Return (X, Y) of the center of cell containing provided text 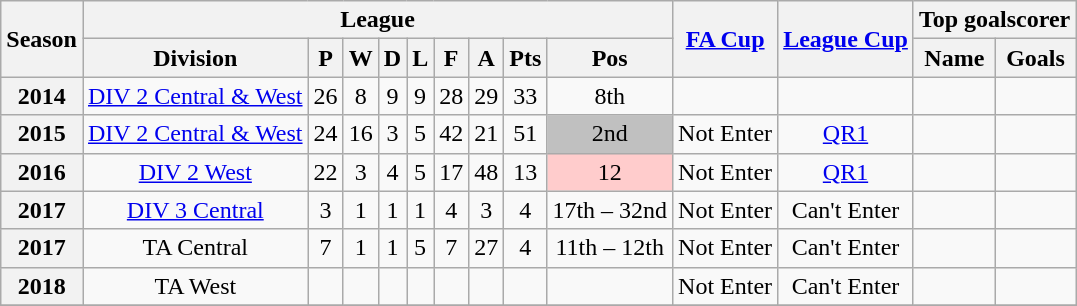
28 (452, 96)
33 (526, 96)
8th (610, 96)
Season (42, 39)
League Cup (846, 39)
11th – 12th (610, 248)
Goals (1035, 58)
42 (452, 134)
12 (610, 172)
TA West (195, 286)
26 (326, 96)
DIV 3 Central (195, 210)
TA Central (195, 248)
Top goalscorer (994, 20)
Division (195, 58)
21 (486, 134)
8 (360, 96)
48 (486, 172)
FA Cup (726, 39)
22 (326, 172)
2014 (42, 96)
17th – 32nd (610, 210)
51 (526, 134)
W (360, 58)
DIV 2 West (195, 172)
2015 (42, 134)
16 (360, 134)
Pos (610, 58)
A (486, 58)
17 (452, 172)
D (392, 58)
24 (326, 134)
P (326, 58)
Name (954, 58)
Pts (526, 58)
29 (486, 96)
2016 (42, 172)
27 (486, 248)
13 (526, 172)
2nd (610, 134)
League (377, 20)
L (420, 58)
2018 (42, 286)
F (452, 58)
